Pinpoint the cell where the given text exists, returning its (x, y) midpoint coordinate. 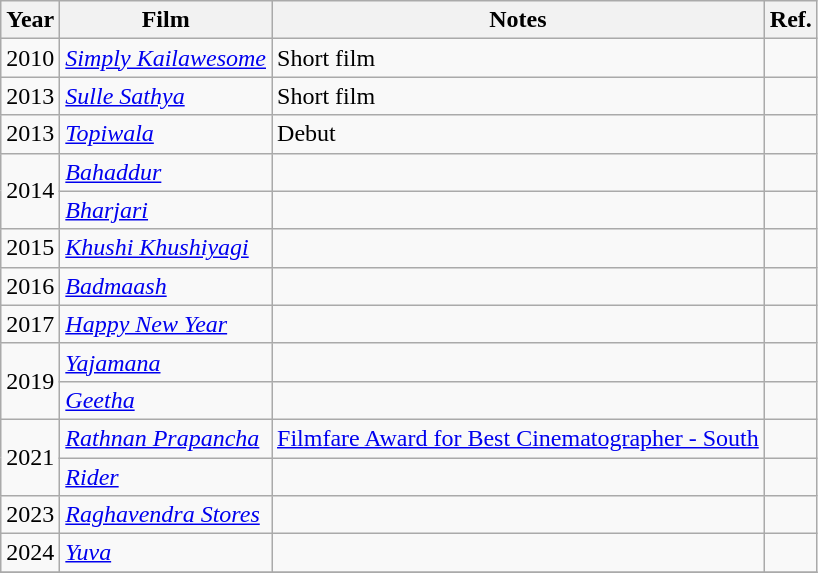
2019 (30, 381)
Raghavendra Stores (166, 515)
Topiwala (166, 134)
Rathnan Prapancha (166, 438)
Year (30, 20)
Sulle Sathya (166, 96)
2014 (30, 191)
Rider (166, 477)
2017 (30, 324)
2024 (30, 553)
2021 (30, 457)
Filmfare Award for Best Cinematographer - South (518, 438)
Notes (518, 20)
Bahaddur (166, 172)
Bharjari (166, 210)
2016 (30, 286)
Khushi Khushiyagi (166, 248)
Ref. (790, 20)
Simply Kailawesome (166, 58)
2023 (30, 515)
Yuva (166, 553)
Happy New Year (166, 324)
2015 (30, 248)
Geetha (166, 400)
Film (166, 20)
Yajamana (166, 362)
Badmaash (166, 286)
Debut (518, 134)
2010 (30, 58)
